Determine the [x, y] coordinate at the center of the cell enclosing the given text.  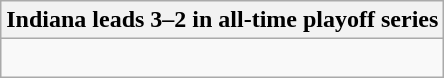
Indiana leads 3–2 in all-time playoff series [222, 20]
